Pinpoint the cell where the given text exists, returning its (x, y) midpoint coordinate. 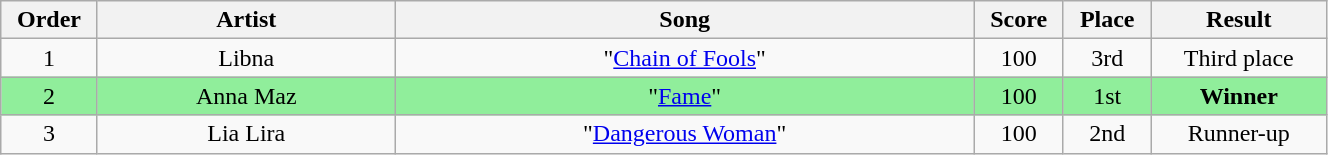
Place (1107, 20)
Runner-up (1238, 134)
Third place (1238, 58)
Libna (246, 58)
2nd (1107, 134)
Result (1238, 20)
2 (49, 96)
"Dangerous Woman" (684, 134)
Artist (246, 20)
3 (49, 134)
Score (1018, 20)
Lia Lira (246, 134)
Song (684, 20)
3rd (1107, 58)
"Fame" (684, 96)
Order (49, 20)
"Chain of Fools" (684, 58)
1 (49, 58)
Anna Maz (246, 96)
1st (1107, 96)
Winner (1238, 96)
